Identify which cell holds the provided text, then report its [X, Y] central coordinate. 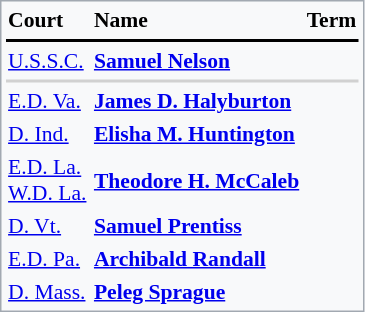
E.D. Pa. [48, 258]
Samuel Prentiss [196, 226]
Archibald Randall [196, 258]
Term [332, 20]
Name [196, 20]
E.D. Va. [48, 101]
Samuel Nelson [196, 60]
Court [48, 20]
Elisha M. Huntington [196, 134]
E.D. La.W.D. La. [48, 180]
James D. Halyburton [196, 101]
D. Vt. [48, 226]
U.S.S.C. [48, 60]
Peleg Sprague [196, 292]
D. Ind. [48, 134]
D. Mass. [48, 292]
Theodore H. McCaleb [196, 180]
